Find where the given text appears and provide that cell's center as [X, Y] coordinate. 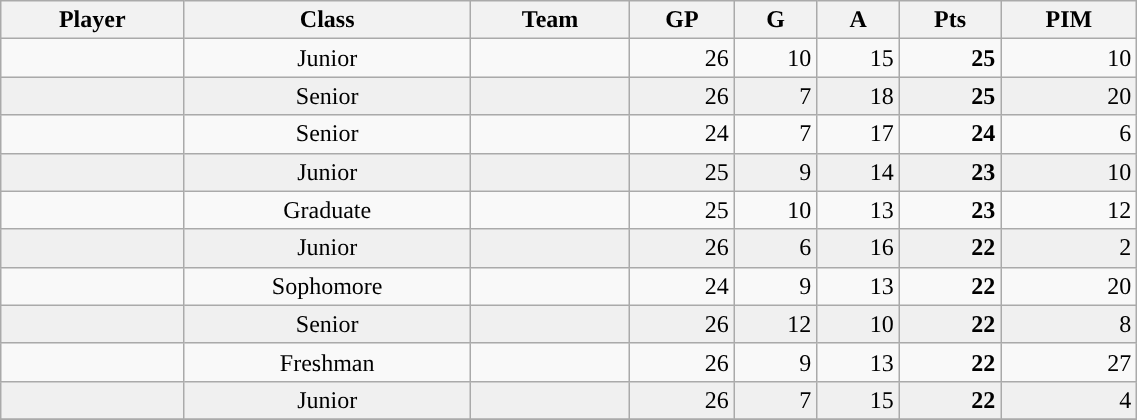
A [858, 20]
16 [858, 248]
18 [858, 96]
Freshman [328, 362]
Team [550, 20]
PIM [1069, 20]
G [776, 20]
8 [1069, 324]
Sophomore [328, 286]
GP [682, 20]
Player [92, 20]
Pts [950, 20]
27 [1069, 362]
Class [328, 20]
2 [1069, 248]
Graduate [328, 210]
14 [858, 172]
17 [858, 134]
4 [1069, 400]
